Return the [X, Y] coordinate for the center point of the cell that contains the specified text.  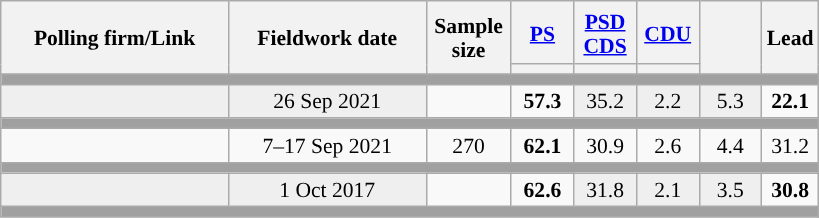
62.1 [542, 146]
2.1 [668, 190]
31.2 [790, 146]
Polling firm/Link [115, 38]
62.6 [542, 190]
1 Oct 2017 [327, 190]
30.8 [790, 190]
35.2 [606, 101]
22.1 [790, 101]
31.8 [606, 190]
2.2 [668, 101]
PSDCDS [606, 32]
CDU [668, 32]
4.4 [730, 146]
30.9 [606, 146]
5.3 [730, 101]
2.6 [668, 146]
Sample size [468, 38]
Lead [790, 38]
PS [542, 32]
3.5 [730, 190]
7–17 Sep 2021 [327, 146]
57.3 [542, 101]
26 Sep 2021 [327, 101]
Fieldwork date [327, 38]
270 [468, 146]
